Output the (X, Y) coordinate of the center of the cell containing the given text.  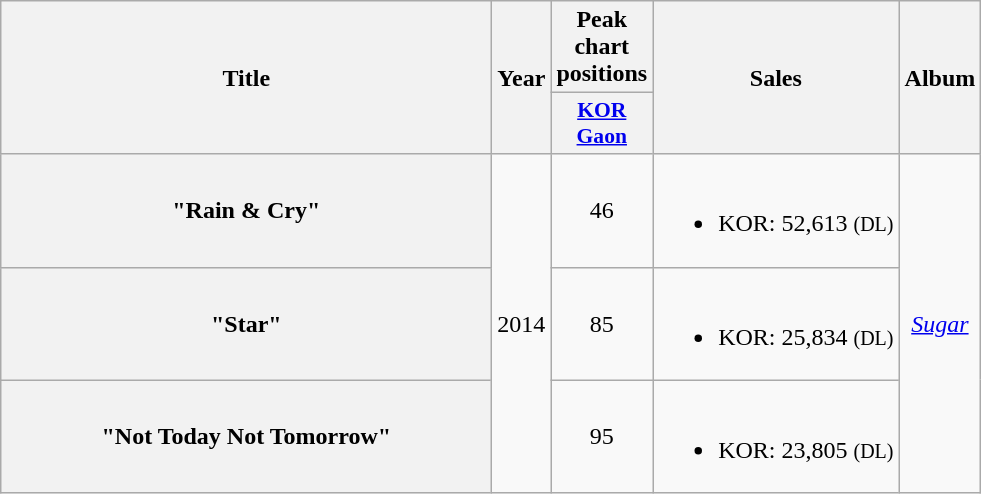
KOR: 25,834 (DL) (776, 324)
Peak chart positions (602, 47)
KOR: 23,805 (DL) (776, 436)
Year (522, 78)
"Not Today Not Tomorrow" (246, 436)
KORGaon (602, 124)
KOR: 52,613 (DL) (776, 210)
"Rain & Cry" (246, 210)
Sugar (940, 324)
46 (602, 210)
85 (602, 324)
2014 (522, 324)
Album (940, 78)
95 (602, 436)
Sales (776, 78)
"Star" (246, 324)
Title (246, 78)
